Output the [x, y] coordinate of the center of the cell containing the given text.  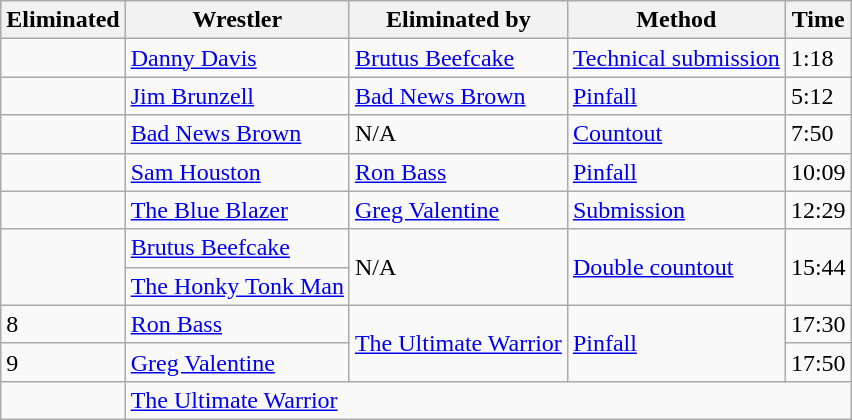
1:18 [818, 58]
The Honky Tonk Man [237, 286]
10:09 [818, 172]
17:50 [818, 362]
The Blue Blazer [237, 210]
Technical submission [676, 58]
Sam Houston [237, 172]
5:12 [818, 96]
12:29 [818, 210]
Wrestler [237, 20]
Method [676, 20]
17:30 [818, 324]
15:44 [818, 267]
8 [63, 324]
7:50 [818, 134]
Danny Davis [237, 58]
Eliminated [63, 20]
9 [63, 362]
Eliminated by [458, 20]
Countout [676, 134]
Time [818, 20]
Jim Brunzell [237, 96]
Double countout [676, 267]
Submission [676, 210]
